Find where the given text appears and provide that cell's center as (X, Y) coordinate. 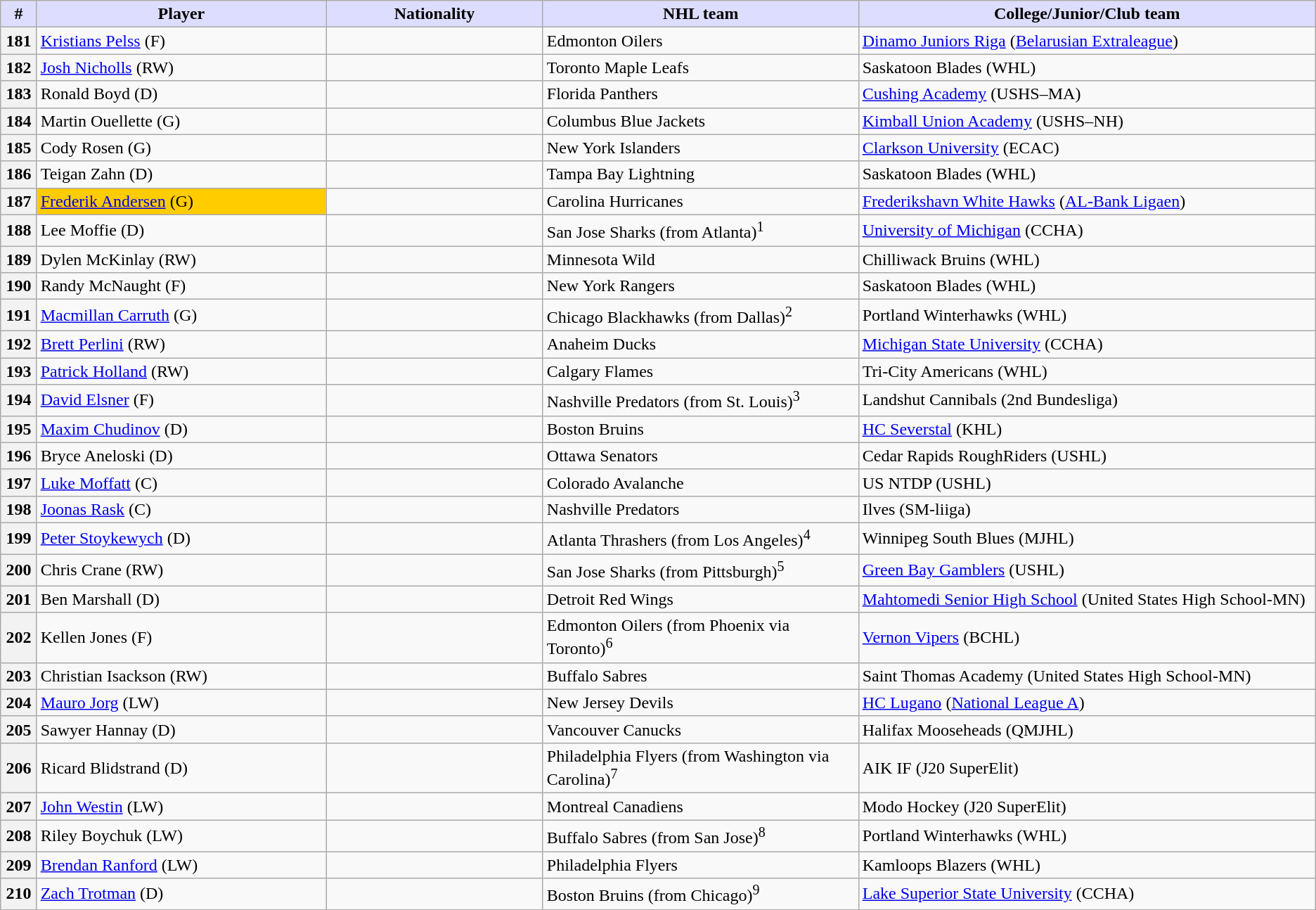
196 (18, 456)
Ronald Boyd (D) (181, 94)
Martin Ouellette (G) (181, 121)
205 (18, 729)
Edmonton Oilers (from Phoenix via Toronto)6 (700, 638)
207 (18, 807)
Dylen McKinlay (RW) (181, 259)
Kamloops Blazers (WHL) (1087, 864)
Cushing Academy (USHS–MA) (1087, 94)
199 (18, 539)
Chilliwack Bruins (WHL) (1087, 259)
Mauro Jorg (LW) (181, 703)
Randy McNaught (F) (181, 286)
Philadelphia Flyers (700, 864)
188 (18, 231)
University of Michigan (CCHA) (1087, 231)
183 (18, 94)
Riley Boychuk (LW) (181, 835)
US NTDP (USHL) (1087, 482)
189 (18, 259)
Green Bay Gamblers (USHL) (1087, 570)
Michigan State University (CCHA) (1087, 344)
Columbus Blue Jackets (700, 121)
# (18, 14)
Edmonton Oilers (700, 41)
198 (18, 509)
Anaheim Ducks (700, 344)
184 (18, 121)
185 (18, 148)
Buffalo Sabres (700, 676)
Patrick Holland (RW) (181, 371)
197 (18, 482)
Maxim Chudinov (D) (181, 429)
194 (18, 401)
Nationality (434, 14)
200 (18, 570)
Christian Isackson (RW) (181, 676)
195 (18, 429)
Luke Moffatt (C) (181, 482)
AIK IF (J20 SuperElit) (1087, 768)
Ricard Blidstrand (D) (181, 768)
187 (18, 201)
Vancouver Canucks (700, 729)
Tampa Bay Lightning (700, 174)
Teigan Zahn (D) (181, 174)
Ottawa Senators (700, 456)
Frederikshavn White Hawks (AL-Bank Ligaen) (1087, 201)
Buffalo Sabres (from San Jose)8 (700, 835)
Dinamo Juniors Riga (Belarusian Extraleague) (1087, 41)
Macmillan Carruth (G) (181, 315)
NHL team (700, 14)
186 (18, 174)
Boston Bruins (700, 429)
Boston Bruins (from Chicago)9 (700, 895)
Kellen Jones (F) (181, 638)
Joonas Rask (C) (181, 509)
202 (18, 638)
191 (18, 315)
Cody Rosen (G) (181, 148)
204 (18, 703)
Winnipeg South Blues (MJHL) (1087, 539)
193 (18, 371)
Frederik Andersen (G) (181, 201)
Sawyer Hannay (D) (181, 729)
Player (181, 14)
Bryce Aneloski (D) (181, 456)
Brett Perlini (RW) (181, 344)
192 (18, 344)
182 (18, 68)
San Jose Sharks (from Atlanta)1 (700, 231)
HC Severstal (KHL) (1087, 429)
Lee Moffie (D) (181, 231)
College/Junior/Club team (1087, 14)
Colorado Avalanche (700, 482)
New York Islanders (700, 148)
210 (18, 895)
Josh Nicholls (RW) (181, 68)
Detroit Red Wings (700, 599)
Mahtomedi Senior High School (United States High School-MN) (1087, 599)
190 (18, 286)
Ilves (SM-liiga) (1087, 509)
Brendan Ranford (LW) (181, 864)
209 (18, 864)
181 (18, 41)
New Jersey Devils (700, 703)
Nashville Predators (from St. Louis)3 (700, 401)
San Jose Sharks (from Pittsburgh)5 (700, 570)
Carolina Hurricanes (700, 201)
Kimball Union Academy (USHS–NH) (1087, 121)
Vernon Vipers (BCHL) (1087, 638)
Tri-City Americans (WHL) (1087, 371)
Zach Trotman (D) (181, 895)
Minnesota Wild (700, 259)
Saint Thomas Academy (United States High School-MN) (1087, 676)
John Westin (LW) (181, 807)
208 (18, 835)
Philadelphia Flyers (from Washington via Carolina)7 (700, 768)
Halifax Mooseheads (QMJHL) (1087, 729)
Peter Stoykewych (D) (181, 539)
203 (18, 676)
Clarkson University (ECAC) (1087, 148)
Montreal Canadiens (700, 807)
Cedar Rapids RoughRiders (USHL) (1087, 456)
New York Rangers (700, 286)
Nashville Predators (700, 509)
206 (18, 768)
Florida Panthers (700, 94)
Calgary Flames (700, 371)
Lake Superior State University (CCHA) (1087, 895)
Kristians Pelss (F) (181, 41)
Modo Hockey (J20 SuperElit) (1087, 807)
Atlanta Thrashers (from Los Angeles)4 (700, 539)
Ben Marshall (D) (181, 599)
Landshut Cannibals (2nd Bundesliga) (1087, 401)
HC Lugano (National League A) (1087, 703)
201 (18, 599)
Chris Crane (RW) (181, 570)
Chicago Blackhawks (from Dallas)2 (700, 315)
David Elsner (F) (181, 401)
Toronto Maple Leafs (700, 68)
